For the text-containing cell, return its midpoint in (X, Y) coordinate format. 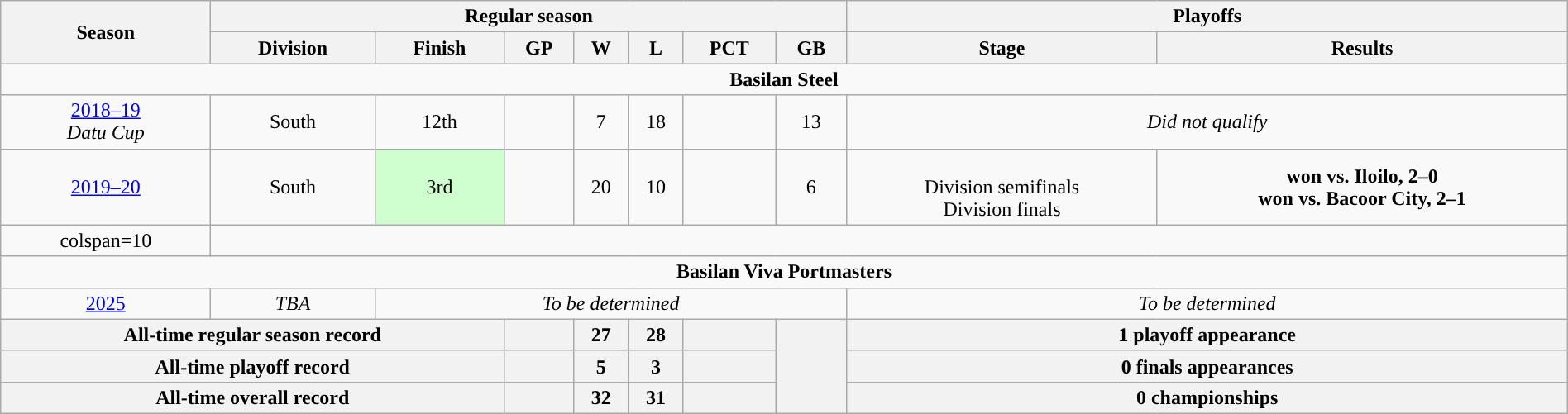
Division semifinals Division finals (1002, 187)
GP (539, 48)
Did not qualify (1207, 122)
31 (656, 397)
1 playoff appearance (1207, 335)
27 (601, 335)
2019–20 (106, 187)
L (656, 48)
3rd (440, 187)
18 (656, 122)
20 (601, 187)
won vs. Iloilo, 2–0 won vs. Bacoor City, 2–1 (1362, 187)
7 (601, 122)
2018–19 Datu Cup (106, 122)
colspan=10 (106, 240)
5 (601, 366)
3 (656, 366)
32 (601, 397)
All-time playoff record (253, 366)
Regular season (529, 17)
Division (293, 48)
Basilan Steel (784, 79)
Playoffs (1207, 17)
28 (656, 335)
Stage (1002, 48)
TBA (293, 303)
Season (106, 32)
PCT (729, 48)
0 championships (1207, 397)
10 (656, 187)
Results (1362, 48)
6 (811, 187)
W (601, 48)
Basilan Viva Portmasters (784, 272)
2025 (106, 303)
13 (811, 122)
Finish (440, 48)
0 finals appearances (1207, 366)
12th (440, 122)
GB (811, 48)
All-time regular season record (253, 335)
All-time overall record (253, 397)
